For the text-containing cell, return its midpoint in (x, y) coordinate format. 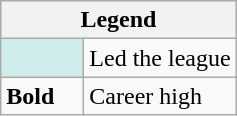
Legend (118, 20)
Career high (160, 96)
Bold (42, 96)
Led the league (160, 58)
